Output the (X, Y) coordinate of the center of the cell containing the given text.  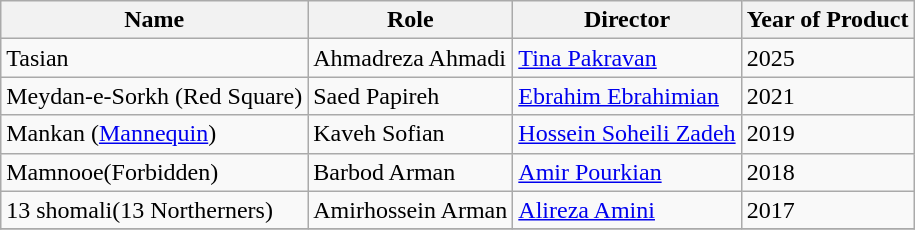
Year of Product (828, 20)
Ebrahim Ebrahimian (627, 96)
Role (410, 20)
Meydan-e-Sorkh (Red Square) (154, 96)
Kaveh Sofian (410, 134)
Amirhossein Arman (410, 210)
Director (627, 20)
Amir Pourkian (627, 172)
2021 (828, 96)
Alireza Amini (627, 210)
Hossein Soheili Zadeh (627, 134)
Tasian (154, 58)
Barbod Arman (410, 172)
Saed Papireh (410, 96)
Mamnooe(Forbidden) (154, 172)
2019 (828, 134)
Mankan (Mannequin) (154, 134)
2025 (828, 58)
Name (154, 20)
13 shomali(13 Northerners) (154, 210)
Tina Pakravan (627, 58)
Ahmadreza Ahmadi (410, 58)
2017 (828, 210)
2018 (828, 172)
